Locate the cell with the specified text and output its (x, y) center coordinate. 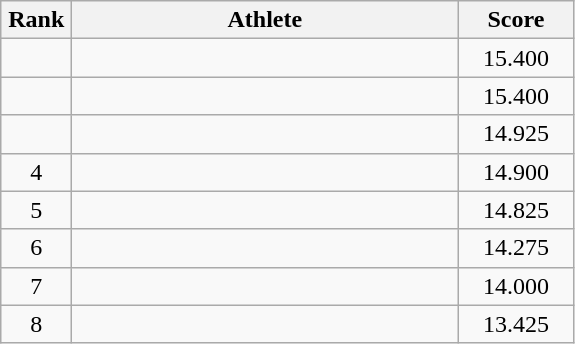
14.275 (516, 248)
6 (36, 248)
14.900 (516, 172)
14.925 (516, 134)
14.000 (516, 286)
7 (36, 286)
Score (516, 20)
4 (36, 172)
13.425 (516, 324)
Rank (36, 20)
5 (36, 210)
14.825 (516, 210)
Athlete (265, 20)
8 (36, 324)
